Determine the (X, Y) coordinate at the center of the cell enclosing the given text.  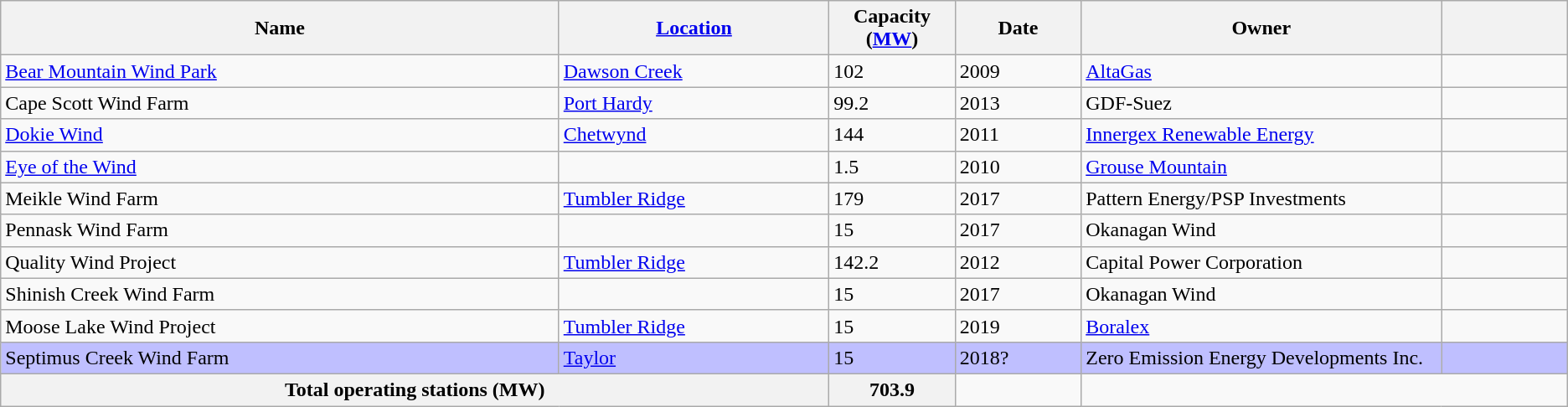
Total operating stations (MW) (415, 389)
Shinish Creek Wind Farm (280, 294)
Owner (1261, 28)
Innergex Renewable Energy (1261, 135)
99.2 (892, 103)
1.5 (892, 167)
Chetwynd (694, 135)
Grouse Mountain (1261, 167)
Moose Lake Wind Project (280, 326)
Date (1018, 28)
GDF-Suez (1261, 103)
Dawson Creek (694, 71)
703.9 (892, 389)
2010 (1018, 167)
Meikle Wind Farm (280, 198)
Cape Scott Wind Farm (280, 103)
2011 (1018, 135)
Port Hardy (694, 103)
2013 (1018, 103)
Pennask Wind Farm (280, 230)
102 (892, 71)
Capital Power Corporation (1261, 262)
Bear Mountain Wind Park (280, 71)
Eye of the Wind (280, 167)
AltaGas (1261, 71)
2019 (1018, 326)
Capacity (MW) (892, 28)
2018? (1018, 358)
Taylor (694, 358)
Zero Emission Energy Developments Inc. (1261, 358)
179 (892, 198)
2009 (1018, 71)
2012 (1018, 262)
Boralex (1261, 326)
142.2 (892, 262)
Dokie Wind (280, 135)
Location (694, 28)
Septimus Creek Wind Farm (280, 358)
144 (892, 135)
Pattern Energy/PSP Investments (1261, 198)
Quality Wind Project (280, 262)
Name (280, 28)
